Find where the given text appears and provide that cell's center as [x, y] coordinate. 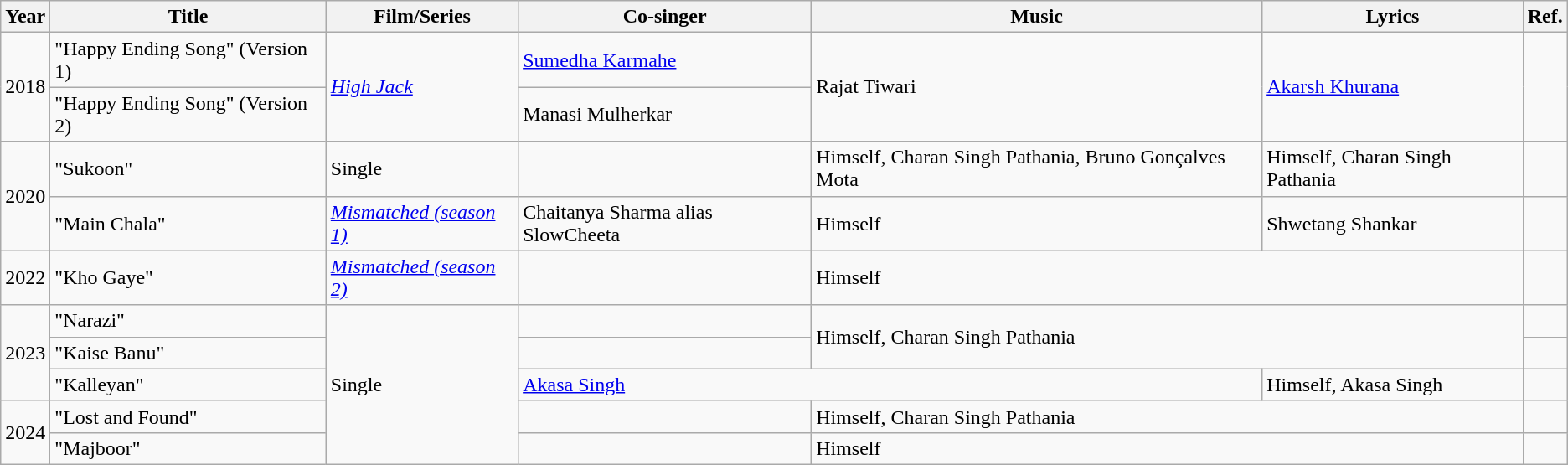
Himself, Charan Singh Pathania, Bruno Gonçalves Mota [1037, 169]
Title [188, 17]
"Kho Gaye" [188, 278]
2023 [25, 353]
High Jack [422, 87]
2020 [25, 196]
"Happy Ending Song" (Version 1) [188, 60]
Manasi Mulherkar [665, 114]
"Sukoon" [188, 169]
"Main Chala" [188, 223]
Rajat Tiwari [1037, 87]
"Lost and Found" [188, 416]
Mismatched (season 2) [422, 278]
Himself, Akasa Singh [1392, 385]
Chaitanya Sharma alias SlowCheeta [665, 223]
Ref. [1545, 17]
2018 [25, 87]
Film/Series [422, 17]
Akasa Singh [890, 385]
Year [25, 17]
2024 [25, 432]
"Majboor" [188, 448]
Co-singer [665, 17]
Akarsh Khurana [1392, 87]
Sumedha Karmahe [665, 60]
Mismatched (season 1) [422, 223]
Lyrics [1392, 17]
"Kaise Banu" [188, 353]
Music [1037, 17]
2022 [25, 278]
Shwetang Shankar [1392, 223]
"Kalleyan" [188, 385]
"Happy Ending Song" (Version 2) [188, 114]
"Narazi" [188, 321]
